Pinpoint the cell where the given text exists, returning its (x, y) midpoint coordinate. 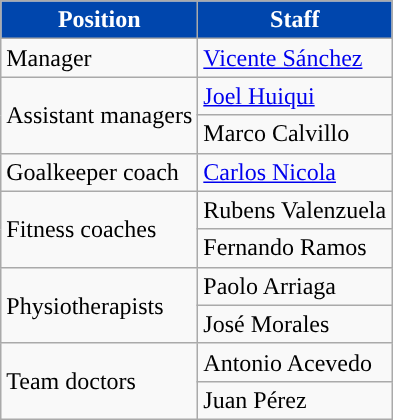
Antonio Acevedo (295, 362)
José Morales (295, 324)
Juan Pérez (295, 400)
Fitness coaches (100, 229)
Team doctors (100, 381)
Vicente Sánchez (295, 58)
Joel Huiqui (295, 96)
Physiotherapists (100, 305)
Manager (100, 58)
Rubens Valenzuela (295, 210)
Paolo Arriaga (295, 286)
Goalkeeper coach (100, 172)
Staff (295, 20)
Marco Calvillo (295, 134)
Fernando Ramos (295, 248)
Carlos Nicola (295, 172)
Position (100, 20)
Assistant managers (100, 115)
